Return the [X, Y] coordinate for the center point of the cell that contains the specified text.  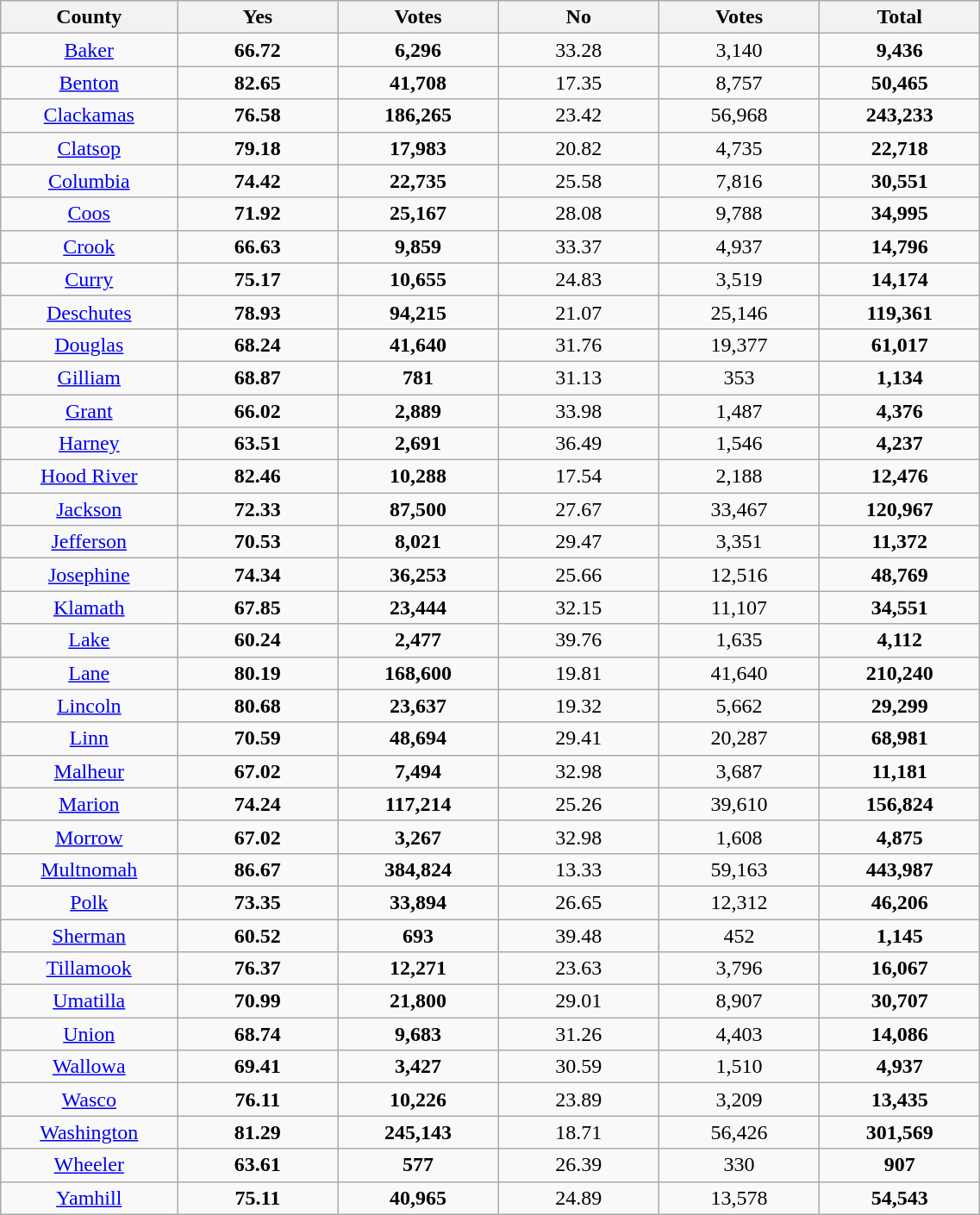
25,146 [739, 312]
20,287 [739, 738]
1,635 [739, 640]
24.89 [578, 1198]
12,271 [418, 969]
14,086 [900, 1034]
Hood River [90, 477]
74.34 [258, 575]
23.63 [578, 969]
Curry [90, 279]
10,226 [418, 1100]
Linn [90, 738]
19,377 [739, 345]
48,694 [418, 738]
4,735 [739, 148]
31.13 [578, 377]
21.07 [578, 312]
12,516 [739, 575]
23,637 [418, 706]
117,214 [418, 804]
11,181 [900, 771]
70.53 [258, 542]
19.81 [578, 673]
243,233 [900, 115]
82.46 [258, 477]
61,017 [900, 345]
Wasco [90, 1100]
72.33 [258, 509]
577 [418, 1165]
75.11 [258, 1198]
2,188 [739, 477]
Lane [90, 673]
30.59 [578, 1067]
36,253 [418, 575]
5,662 [739, 706]
Deschutes [90, 312]
39,610 [739, 804]
36.49 [578, 444]
330 [739, 1165]
186,265 [418, 115]
14,174 [900, 279]
81.29 [258, 1132]
3,796 [739, 969]
2,889 [418, 411]
25.58 [578, 181]
25.66 [578, 575]
68.74 [258, 1034]
40,965 [418, 1198]
Crook [90, 246]
39.48 [578, 935]
31.76 [578, 345]
46,206 [900, 902]
34,995 [900, 214]
Gilliam [90, 377]
Umatilla [90, 1001]
Clackamas [90, 115]
33,894 [418, 902]
8,757 [739, 83]
1,487 [739, 411]
56,968 [739, 115]
76.11 [258, 1100]
14,796 [900, 246]
Tillamook [90, 969]
11,372 [900, 542]
23.42 [578, 115]
8,907 [739, 1001]
781 [418, 377]
12,476 [900, 477]
80.68 [258, 706]
Wheeler [90, 1165]
Morrow [90, 837]
1,608 [739, 837]
25.26 [578, 804]
Polk [90, 902]
23.89 [578, 1100]
56,426 [739, 1132]
18.71 [578, 1132]
32.15 [578, 607]
20.82 [578, 148]
76.58 [258, 115]
210,240 [900, 673]
34,551 [900, 607]
1,510 [739, 1067]
13.33 [578, 869]
9,788 [739, 214]
29.41 [578, 738]
Benton [90, 83]
Josephine [90, 575]
119,361 [900, 312]
80.19 [258, 673]
75.17 [258, 279]
Coos [90, 214]
59,163 [739, 869]
78.93 [258, 312]
7,816 [739, 181]
Yamhill [90, 1198]
384,824 [418, 869]
12,312 [739, 902]
2,477 [418, 640]
63.51 [258, 444]
Douglas [90, 345]
48,769 [900, 575]
17.35 [578, 83]
68.87 [258, 377]
3,519 [739, 279]
60.24 [258, 640]
60.52 [258, 935]
68.24 [258, 345]
3,427 [418, 1067]
17,983 [418, 148]
1,134 [900, 377]
29.01 [578, 1001]
25,167 [418, 214]
2,691 [418, 444]
Multnomah [90, 869]
353 [739, 377]
4,112 [900, 640]
86.67 [258, 869]
87,500 [418, 509]
50,465 [900, 83]
33.37 [578, 246]
10,288 [418, 477]
Yes [258, 17]
Harney [90, 444]
67.85 [258, 607]
443,987 [900, 869]
11,107 [739, 607]
66.72 [258, 50]
19.32 [578, 706]
13,578 [739, 1198]
8,021 [418, 542]
Total [900, 17]
26.39 [578, 1165]
16,067 [900, 969]
33.28 [578, 50]
30,707 [900, 1001]
Malheur [90, 771]
4,875 [900, 837]
22,735 [418, 181]
23,444 [418, 607]
Baker [90, 50]
27.67 [578, 509]
Washington [90, 1132]
9,683 [418, 1034]
79.18 [258, 148]
301,569 [900, 1132]
120,967 [900, 509]
63.61 [258, 1165]
3,140 [739, 50]
3,267 [418, 837]
3,687 [739, 771]
13,435 [900, 1100]
74.24 [258, 804]
74.42 [258, 181]
4,237 [900, 444]
Marion [90, 804]
168,600 [418, 673]
3,209 [739, 1100]
9,859 [418, 246]
39.76 [578, 640]
Wallowa [90, 1067]
24.83 [578, 279]
Union [90, 1034]
73.35 [258, 902]
54,543 [900, 1198]
29,299 [900, 706]
County [90, 17]
9,436 [900, 50]
71.92 [258, 214]
7,494 [418, 771]
94,215 [418, 312]
4,403 [739, 1034]
66.02 [258, 411]
907 [900, 1165]
Jackson [90, 509]
3,351 [739, 542]
70.59 [258, 738]
Lake [90, 640]
21,800 [418, 1001]
4,376 [900, 411]
76.37 [258, 969]
29.47 [578, 542]
1,546 [739, 444]
1,145 [900, 935]
6,296 [418, 50]
Clatsop [90, 148]
Columbia [90, 181]
Lincoln [90, 706]
693 [418, 935]
Jefferson [90, 542]
Sherman [90, 935]
22,718 [900, 148]
69.41 [258, 1067]
Grant [90, 411]
10,655 [418, 279]
No [578, 17]
33.98 [578, 411]
245,143 [418, 1132]
41,708 [418, 83]
452 [739, 935]
17.54 [578, 477]
33,467 [739, 509]
26.65 [578, 902]
82.65 [258, 83]
70.99 [258, 1001]
28.08 [578, 214]
Klamath [90, 607]
66.63 [258, 246]
31.26 [578, 1034]
30,551 [900, 181]
68,981 [900, 738]
156,824 [900, 804]
